Return [X, Y] of the center of cell containing provided text 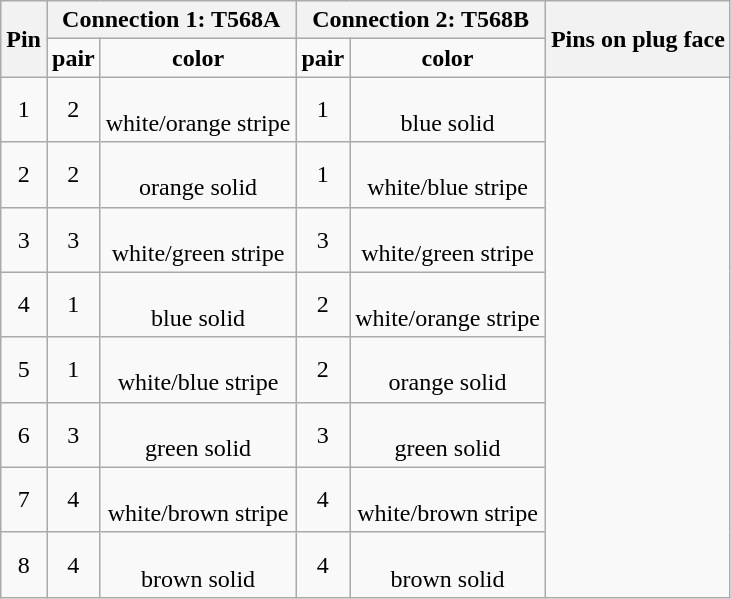
6 [24, 434]
5 [24, 370]
Connection 1: T568A [170, 20]
8 [24, 564]
Pins on plug face [638, 39]
7 [24, 500]
Pin [24, 39]
Connection 2: T568B [420, 20]
